Determine the [X, Y] coordinate at the center of the cell enclosing the given text.  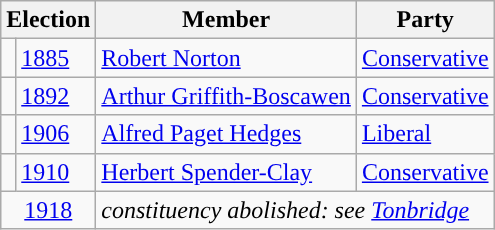
1892 [56, 96]
Alfred Paget Hedges [226, 134]
Herbert Spender-Clay [226, 172]
1885 [56, 58]
1918 [48, 210]
Liberal [425, 134]
Robert Norton [226, 58]
Member [226, 20]
Arthur Griffith-Boscawen [226, 96]
constituency abolished: see Tonbridge [295, 210]
Election [48, 20]
1910 [56, 172]
Party [425, 20]
1906 [56, 134]
